Output the (x, y) coordinate of the center of the cell containing the given text.  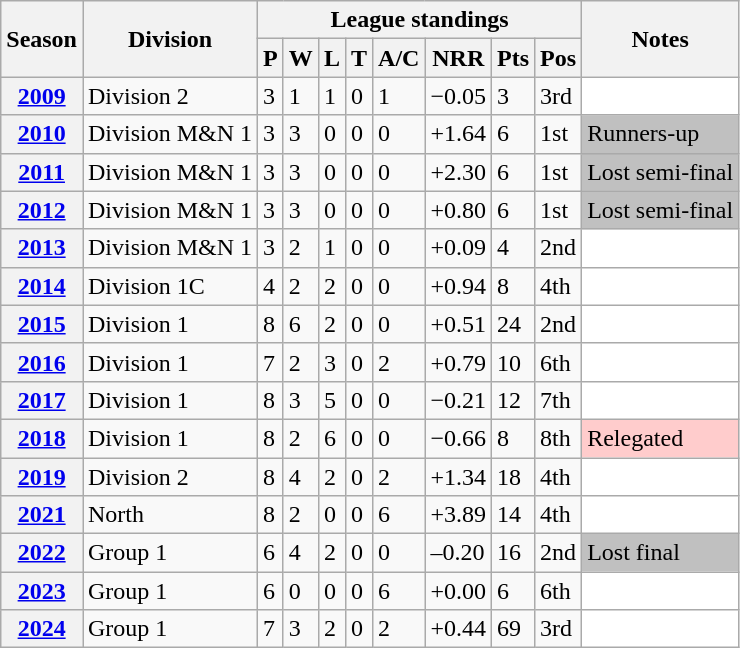
Pos (558, 58)
Division 1C (170, 286)
Notes (660, 39)
Pts (514, 58)
2022 (42, 553)
16 (514, 553)
2016 (42, 362)
T (358, 58)
2014 (42, 286)
7th (558, 400)
Runners-up (660, 134)
W (300, 58)
P (271, 58)
−0.21 (458, 400)
14 (514, 515)
2017 (42, 400)
2010 (42, 134)
Lost final (660, 553)
2023 (42, 591)
+0.44 (458, 629)
+3.89 (458, 515)
+2.30 (458, 172)
2024 (42, 629)
Season (42, 39)
NRR (458, 58)
League standings (420, 20)
2018 (42, 438)
24 (514, 324)
8th (558, 438)
+0.00 (458, 591)
+0.79 (458, 362)
5 (332, 400)
+0.94 (458, 286)
L (332, 58)
Relegated (660, 438)
−0.66 (458, 438)
−0.05 (458, 96)
North (170, 515)
+0.80 (458, 210)
69 (514, 629)
–0.20 (458, 553)
+0.51 (458, 324)
2013 (42, 248)
2011 (42, 172)
18 (514, 477)
A/C (399, 58)
Division (170, 39)
10 (514, 362)
2009 (42, 96)
2021 (42, 515)
2015 (42, 324)
2019 (42, 477)
12 (514, 400)
+1.34 (458, 477)
+1.64 (458, 134)
+0.09 (458, 248)
2012 (42, 210)
